From the cell containing the given text, extract its center point as [x, y] coordinate. 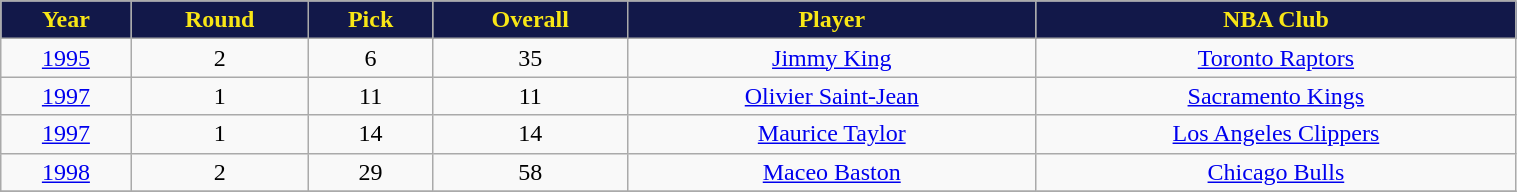
Jimmy King [832, 58]
Los Angeles Clippers [1276, 134]
Player [832, 20]
Pick [370, 20]
1998 [66, 172]
Olivier Saint-Jean [832, 96]
Maceo Baston [832, 172]
Sacramento Kings [1276, 96]
Year [66, 20]
Toronto Raptors [1276, 58]
1995 [66, 58]
58 [530, 172]
6 [370, 58]
35 [530, 58]
NBA Club [1276, 20]
Chicago Bulls [1276, 172]
Overall [530, 20]
Round [220, 20]
29 [370, 172]
Maurice Taylor [832, 134]
